Return (x, y) of the center of cell containing provided text 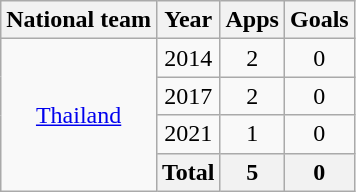
Goals (319, 20)
1 (252, 134)
Thailand (79, 115)
2021 (188, 134)
Apps (252, 20)
Year (188, 20)
Total (188, 172)
National team (79, 20)
2014 (188, 58)
5 (252, 172)
2017 (188, 96)
